For the text-containing cell, return its midpoint in (X, Y) coordinate format. 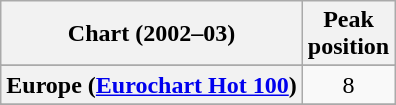
Chart (2002–03) (152, 34)
Peakposition (348, 34)
8 (348, 85)
Europe (Eurochart Hot 100) (152, 85)
